Identify which cell holds the provided text, then report its [x, y] central coordinate. 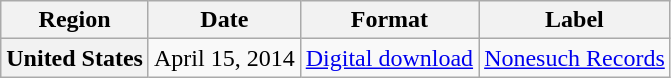
Format [389, 20]
April 15, 2014 [224, 58]
Nonesuch Records [575, 58]
Digital download [389, 58]
Region [75, 20]
Date [224, 20]
United States [75, 58]
Label [575, 20]
